Find where the given text appears and provide that cell's center as (x, y) coordinate. 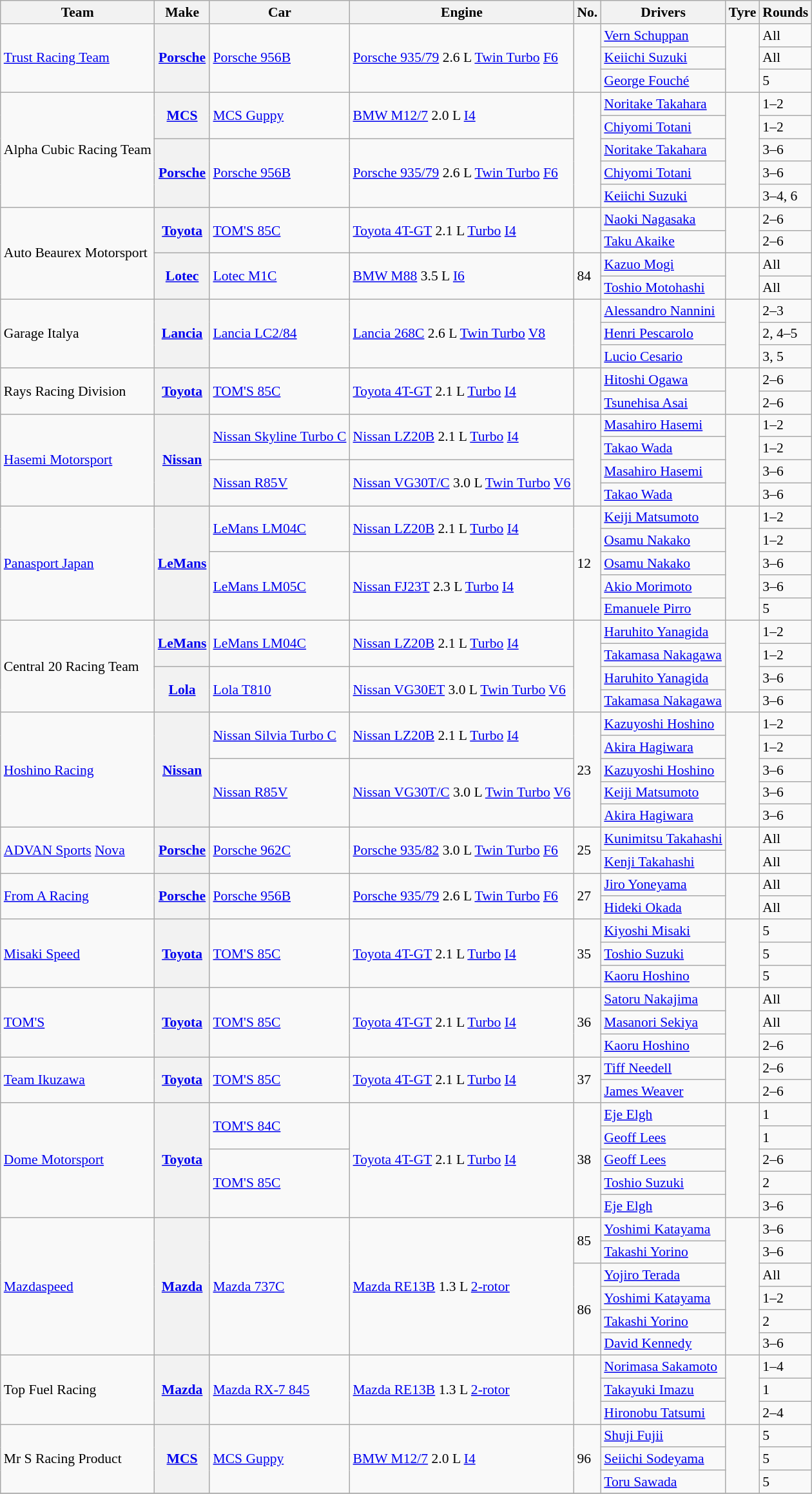
From A Racing (77, 896)
Yojiro Terada (663, 1276)
23 (587, 770)
Trust Racing Team (77, 58)
Porsche 962C (280, 851)
Mazda RX-7 845 (280, 1390)
Naoki Nagasaka (663, 219)
Alessandro Nannini (663, 311)
Tsunehisa Asai (663, 403)
Jiro Yoneyama (663, 885)
Lancia 268C 2.6 L Twin Turbo V8 (462, 334)
George Fouché (663, 81)
Panasport Japan (77, 563)
38 (587, 1160)
Mazda 737C (280, 1286)
Lola T810 (280, 690)
3–4, 6 (785, 196)
Akio Morimoto (663, 587)
Lotec M1C (280, 276)
Satoru Nakajima (663, 1000)
84 (587, 276)
Team Ikuzawa (77, 1080)
Seiichi Sodeyama (663, 1459)
Tyre (742, 12)
Lancia (182, 334)
Lancia LC2/84 (280, 334)
Lucio Cesario (663, 357)
Kunimitsu Takahashi (663, 839)
Shuji Fujii (663, 1436)
Garage Italya (77, 334)
Misaki Speed (77, 954)
Porsche 935/82 3.0 L Twin Turbo F6 (462, 851)
Hasemi Motorsport (77, 460)
96 (587, 1459)
Drivers (663, 12)
David Kennedy (663, 1344)
Hitoshi Ogawa (663, 380)
Central 20 Racing Team (77, 666)
2–4 (785, 1413)
1–4 (785, 1367)
Make (182, 12)
Lola (182, 690)
Emanuele Pirro (663, 609)
BMW M88 3.5 L I6 (462, 276)
No. (587, 12)
Tiff Needell (663, 1069)
Alpha Cubic Racing Team (77, 150)
Hironobu Tatsumi (663, 1413)
Hoshino Racing (77, 770)
Rounds (785, 12)
2–3 (785, 311)
12 (587, 563)
Engine (462, 12)
Norimasa Sakamoto (663, 1367)
Lotec (182, 276)
36 (587, 1022)
Kazuo Mogi (663, 265)
Dome Motorsport (77, 1160)
James Weaver (663, 1092)
Auto Beaurex Motorsport (77, 253)
Top Fuel Racing (77, 1390)
TOM'S 84C (280, 1125)
Taku Akaike (663, 242)
Kenji Takahashi (663, 862)
Nissan Silvia Turbo C (280, 736)
Mazdaspeed (77, 1286)
Rays Racing Division (77, 391)
Mr S Racing Product (77, 1459)
Team (77, 12)
Hideki Okada (663, 908)
25 (587, 851)
2, 4–5 (785, 334)
Nissan VG30ET 3.0 L Twin Turbo V6 (462, 690)
Masanori Sekiya (663, 1023)
35 (587, 954)
86 (587, 1310)
LeMans LM05C (280, 587)
Toshio Motohashi (663, 288)
Nissan Skyline Turbo C (280, 437)
Takayuki Imazu (663, 1390)
37 (587, 1080)
ADVAN Sports Nova (77, 851)
85 (587, 1240)
Vern Schuppan (663, 35)
Toru Sawada (663, 1482)
Nissan FJ23T 2.3 L Turbo I4 (462, 587)
3, 5 (785, 357)
Kiyoshi Misaki (663, 931)
27 (587, 896)
Henri Pescarolo (663, 334)
TOM'S (77, 1022)
Car (280, 12)
